Determine the [X, Y] coordinate at the center of the cell enclosing the given text.  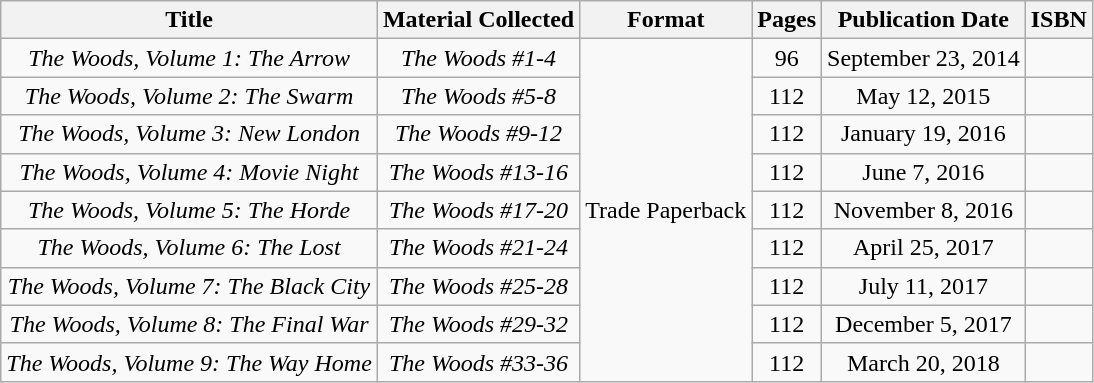
Pages [787, 20]
The Woods #17-20 [478, 210]
The Woods #1-4 [478, 58]
The Woods #29-32 [478, 324]
January 19, 2016 [924, 134]
November 8, 2016 [924, 210]
Format [666, 20]
December 5, 2017 [924, 324]
The Woods, Volume 1: The Arrow [190, 58]
The Woods, Volume 2: The Swarm [190, 96]
September 23, 2014 [924, 58]
Material Collected [478, 20]
June 7, 2016 [924, 172]
April 25, 2017 [924, 248]
The Woods #9-12 [478, 134]
May 12, 2015 [924, 96]
The Woods #25-28 [478, 286]
The Woods #33-36 [478, 362]
The Woods, Volume 8: The Final War [190, 324]
The Woods, Volume 6: The Lost [190, 248]
Trade Paperback [666, 210]
Title [190, 20]
The Woods #13-16 [478, 172]
The Woods #21-24 [478, 248]
The Woods, Volume 9: The Way Home [190, 362]
ISBN [1058, 20]
The Woods, Volume 4: Movie Night [190, 172]
March 20, 2018 [924, 362]
The Woods, Volume 3: New London [190, 134]
The Woods, Volume 5: The Horde [190, 210]
The Woods #5-8 [478, 96]
The Woods, Volume 7: The Black City [190, 286]
96 [787, 58]
July 11, 2017 [924, 286]
Publication Date [924, 20]
